Detect which cell encompasses the target text, then output its [X, Y] center coordinate. 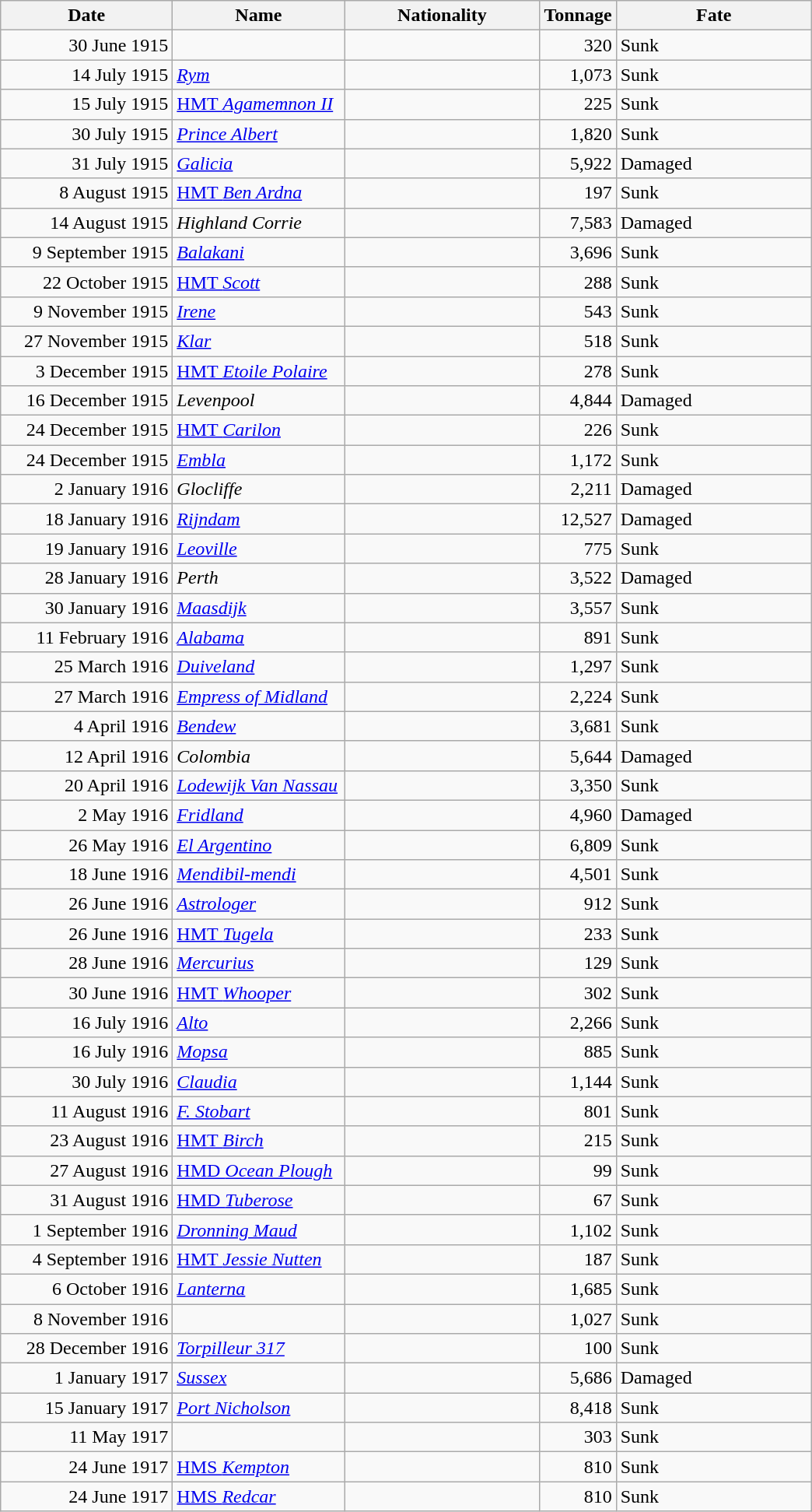
4,844 [578, 401]
129 [578, 963]
26 May 1916 [87, 844]
Lodewijk Van Nassau [258, 785]
14 August 1915 [87, 223]
HMS Redcar [258, 1496]
Astrologer [258, 904]
3,696 [578, 252]
Irene [258, 311]
Fridland [258, 815]
Torpilleur 317 [258, 1349]
Highland Corrie [258, 223]
225 [578, 104]
30 January 1916 [87, 608]
3,350 [578, 785]
Alto [258, 1023]
543 [578, 311]
11 May 1917 [87, 1437]
Klar [258, 341]
8,418 [578, 1408]
1,820 [578, 134]
28 December 1916 [87, 1349]
HMT Etoile Polaire [258, 371]
912 [578, 904]
1,172 [578, 460]
Alabama [258, 637]
4 April 1916 [87, 726]
19 January 1916 [87, 549]
9 November 1915 [87, 311]
5,686 [578, 1378]
Balakani [258, 252]
30 June 1916 [87, 993]
3,557 [578, 608]
302 [578, 993]
187 [578, 1259]
1,297 [578, 667]
Claudia [258, 1082]
4,501 [578, 875]
Galicia [258, 163]
2,224 [578, 696]
1,102 [578, 1230]
14 July 1915 [87, 75]
HMD Tuberose [258, 1200]
891 [578, 637]
HMT Scott [258, 282]
99 [578, 1170]
31 August 1916 [87, 1200]
8 November 1916 [87, 1319]
HMT Agamemnon II [258, 104]
2 May 1916 [87, 815]
Dronning Maud [258, 1230]
Sussex [258, 1378]
226 [578, 430]
HMS Kempton [258, 1467]
288 [578, 282]
HMT Tugela [258, 934]
6 October 1916 [87, 1289]
18 January 1916 [87, 519]
Nationality [442, 16]
2 January 1916 [87, 489]
Rym [258, 75]
Name [258, 16]
HMT Ben Ardna [258, 193]
1 September 1916 [87, 1230]
Maasdijk [258, 608]
Embla [258, 460]
6,809 [578, 844]
4,960 [578, 815]
Duiveland [258, 667]
1,027 [578, 1319]
Perth [258, 578]
Rijndam [258, 519]
Mercurius [258, 963]
801 [578, 1111]
30 July 1916 [87, 1082]
HMT Whooper [258, 993]
18 June 1916 [87, 875]
100 [578, 1349]
31 July 1915 [87, 163]
11 February 1916 [87, 637]
22 October 1915 [87, 282]
16 December 1915 [87, 401]
1,685 [578, 1289]
Colombia [258, 756]
215 [578, 1141]
Port Nicholson [258, 1408]
15 January 1917 [87, 1408]
11 August 1916 [87, 1111]
2,266 [578, 1023]
Bendew [258, 726]
8 August 1915 [87, 193]
Glocliffe [258, 489]
30 July 1915 [87, 134]
20 April 1916 [87, 785]
28 January 1916 [87, 578]
F. Stobart [258, 1111]
HMT Jessie Nutten [258, 1259]
Mendibil-mendi [258, 875]
518 [578, 341]
25 March 1916 [87, 667]
HMD Ocean Plough [258, 1170]
Mopsa [258, 1052]
885 [578, 1052]
27 March 1916 [87, 696]
278 [578, 371]
El Argentino [258, 844]
4 September 1916 [87, 1259]
Levenpool [258, 401]
1,073 [578, 75]
Empress of Midland [258, 696]
HMT Birch [258, 1141]
Leoville [258, 549]
Prince Albert [258, 134]
3 December 1915 [87, 371]
233 [578, 934]
27 November 1915 [87, 341]
28 June 1916 [87, 963]
23 August 1916 [87, 1141]
2,211 [578, 489]
30 June 1915 [87, 45]
67 [578, 1200]
5,922 [578, 163]
1,144 [578, 1082]
775 [578, 549]
9 September 1915 [87, 252]
1 January 1917 [87, 1378]
15 July 1915 [87, 104]
Tonnage [578, 16]
3,681 [578, 726]
Lanterna [258, 1289]
197 [578, 193]
12 April 1916 [87, 756]
320 [578, 45]
HMT Carilon [258, 430]
Date [87, 16]
Fate [714, 16]
303 [578, 1437]
5,644 [578, 756]
12,527 [578, 519]
7,583 [578, 223]
3,522 [578, 578]
27 August 1916 [87, 1170]
